Output the [x, y] coordinate of the center of the cell containing the given text.  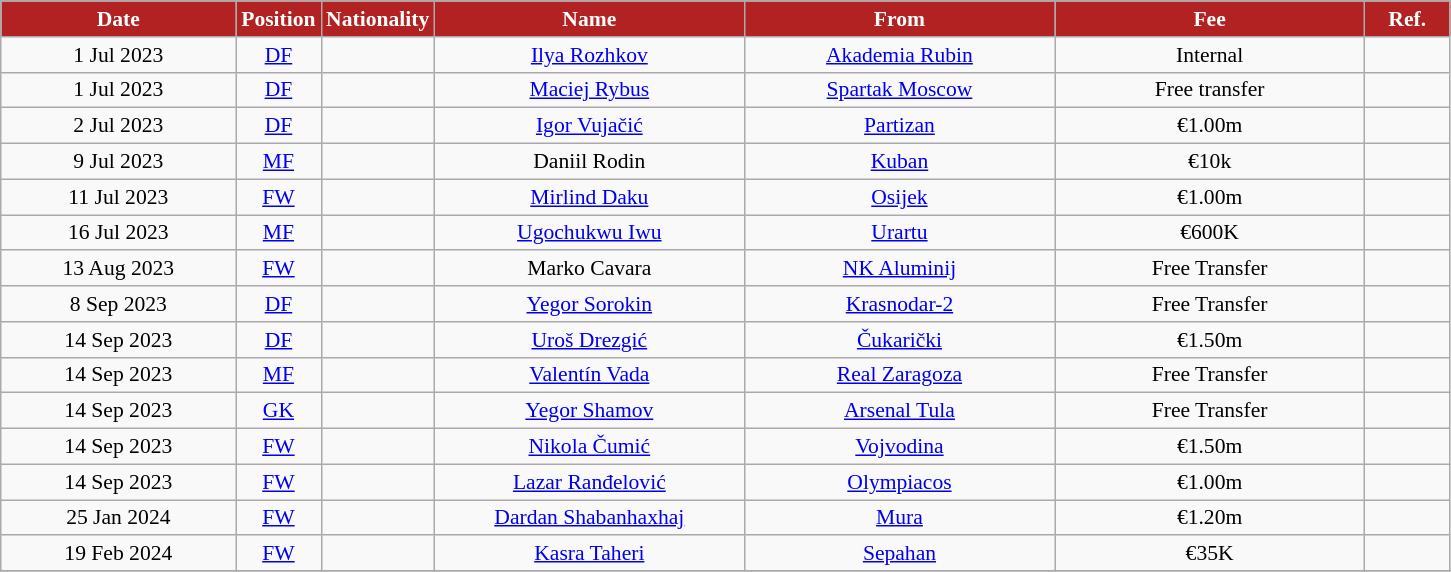
Arsenal Tula [899, 411]
Osijek [899, 197]
Valentín Vada [589, 375]
Čukarički [899, 340]
Kuban [899, 162]
8 Sep 2023 [118, 304]
Kasra Taheri [589, 554]
16 Jul 2023 [118, 233]
Ugochukwu Iwu [589, 233]
25 Jan 2024 [118, 518]
9 Jul 2023 [118, 162]
Ilya Rozhkov [589, 55]
2 Jul 2023 [118, 126]
19 Feb 2024 [118, 554]
Partizan [899, 126]
Real Zaragoza [899, 375]
Yegor Sorokin [589, 304]
GK [278, 411]
Daniil Rodin [589, 162]
Nationality [378, 19]
Uroš Drezgić [589, 340]
Igor Vujačić [589, 126]
Spartak Moscow [899, 90]
Free transfer [1210, 90]
Akademia Rubin [899, 55]
Krasnodar-2 [899, 304]
€1.20m [1210, 518]
NK Aluminij [899, 269]
Yegor Shamov [589, 411]
€35K [1210, 554]
Date [118, 19]
Mirlind Daku [589, 197]
13 Aug 2023 [118, 269]
Vojvodina [899, 447]
11 Jul 2023 [118, 197]
Maciej Rybus [589, 90]
€10k [1210, 162]
Lazar Ranđelović [589, 482]
Internal [1210, 55]
Ref. [1408, 19]
Fee [1210, 19]
Nikola Čumić [589, 447]
Mura [899, 518]
Sepahan [899, 554]
Marko Cavara [589, 269]
Position [278, 19]
Dardan Shabanhaxhaj [589, 518]
From [899, 19]
Olympiacos [899, 482]
Name [589, 19]
Urartu [899, 233]
€600K [1210, 233]
